Extract the (x, y) coordinate from the center of the cell holding the provided text.  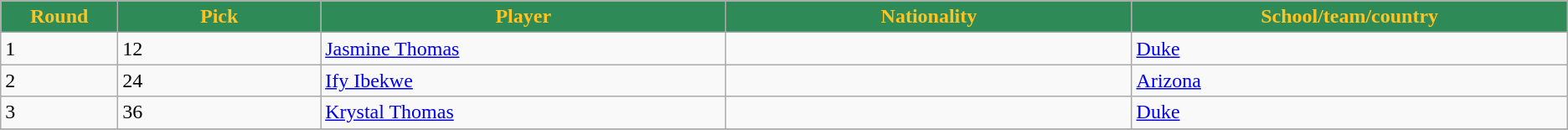
Jasmine Thomas (524, 49)
Pick (219, 17)
Nationality (929, 17)
Round (59, 17)
24 (219, 81)
1 (59, 49)
12 (219, 49)
3 (59, 112)
Ify Ibekwe (524, 81)
36 (219, 112)
Arizona (1349, 81)
School/team/country (1349, 17)
2 (59, 81)
Krystal Thomas (524, 112)
Player (524, 17)
